Capture the cell that displays the provided text and extract its [X, Y] central coordinate. 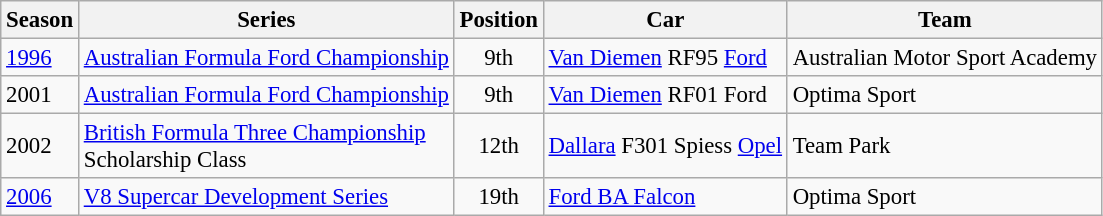
2001 [40, 95]
Position [498, 20]
Dallara F301 Spiess Opel [665, 146]
Team [944, 20]
2006 [40, 197]
Australian Motor Sport Academy [944, 58]
British Formula Three ChampionshipScholarship Class [266, 146]
Ford BA Falcon [665, 197]
Team Park [944, 146]
Series [266, 20]
2002 [40, 146]
Season [40, 20]
V8 Supercar Development Series [266, 197]
Van Diemen RF95 Ford [665, 58]
19th [498, 197]
Van Diemen RF01 Ford [665, 95]
1996 [40, 58]
12th [498, 146]
Car [665, 20]
